Pinpoint the cell where the given text exists, returning its (X, Y) midpoint coordinate. 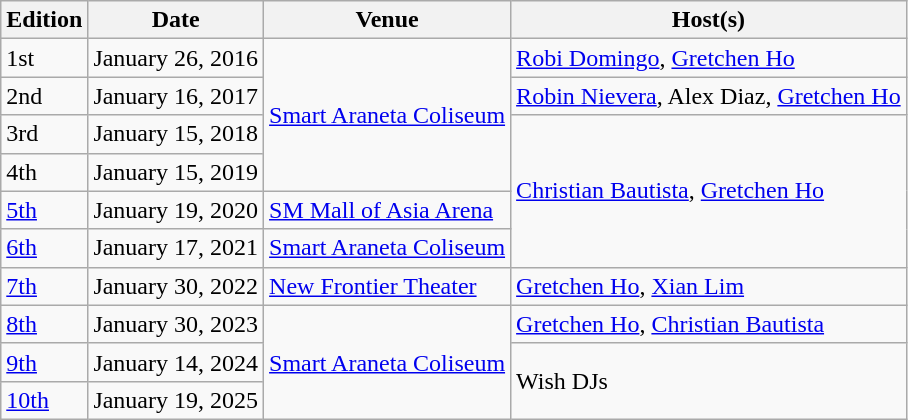
4th (44, 172)
January 16, 2017 (176, 96)
Gretchen Ho, Xian Lim (709, 286)
January 26, 2016 (176, 58)
SM Mall of Asia Arena (388, 210)
New Frontier Theater (388, 286)
Date (176, 20)
January 30, 2022 (176, 286)
2nd (44, 96)
6th (44, 248)
January 30, 2023 (176, 324)
Christian Bautista, Gretchen Ho (709, 191)
January 15, 2019 (176, 172)
Edition (44, 20)
7th (44, 286)
Wish DJs (709, 381)
January 17, 2021 (176, 248)
January 14, 2024 (176, 362)
Host(s) (709, 20)
Robin Nievera, Alex Diaz, Gretchen Ho (709, 96)
January 15, 2018 (176, 134)
8th (44, 324)
3rd (44, 134)
5th (44, 210)
9th (44, 362)
1st (44, 58)
10th (44, 400)
Venue (388, 20)
Robi Domingo, Gretchen Ho (709, 58)
January 19, 2025 (176, 400)
January 19, 2020 (176, 210)
Gretchen Ho, Christian Bautista (709, 324)
